Identify which cell holds the provided text, then report its (X, Y) central coordinate. 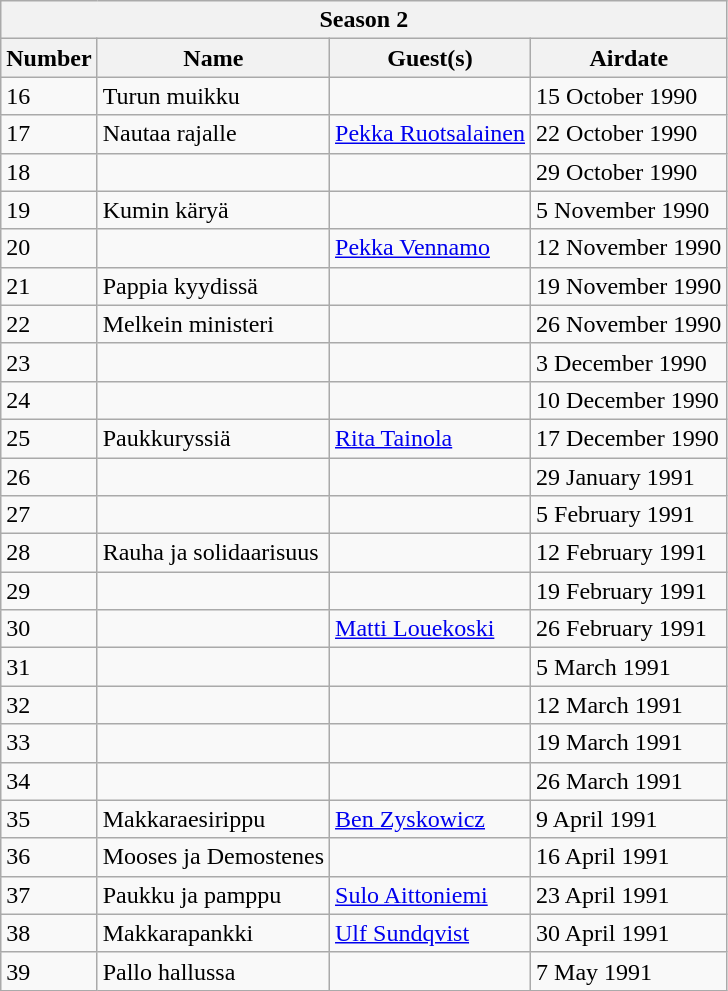
Guest(s) (430, 58)
Ben Zyskowicz (430, 819)
12 November 1990 (629, 248)
33 (49, 743)
Name (213, 58)
Mooses ja Demostenes (213, 857)
Ulf Sundqvist (430, 933)
30 April 1991 (629, 933)
Makkarapankki (213, 933)
17 December 1990 (629, 438)
31 (49, 667)
26 (49, 477)
Pekka Vennamo (430, 248)
37 (49, 895)
21 (49, 286)
7 May 1991 (629, 971)
12 February 1991 (629, 553)
19 March 1991 (629, 743)
25 (49, 438)
27 (49, 515)
28 (49, 553)
9 April 1991 (629, 819)
Paukku ja pamppu (213, 895)
Pallo hallussa (213, 971)
Pappia kyydissä (213, 286)
Pekka Ruotsalainen (430, 134)
22 (49, 324)
23 (49, 362)
30 (49, 629)
Turun muikku (213, 96)
16 April 1991 (629, 857)
Kumin käryä (213, 210)
16 (49, 96)
19 November 1990 (629, 286)
22 October 1990 (629, 134)
19 February 1991 (629, 591)
23 April 1991 (629, 895)
12 March 1991 (629, 705)
5 November 1990 (629, 210)
Paukkuryssiä (213, 438)
26 March 1991 (629, 781)
Rita Tainola (430, 438)
32 (49, 705)
39 (49, 971)
34 (49, 781)
26 February 1991 (629, 629)
Sulo Aittoniemi (430, 895)
26 November 1990 (629, 324)
Matti Louekoski (430, 629)
Rauha ja solidaarisuus (213, 553)
38 (49, 933)
17 (49, 134)
5 February 1991 (629, 515)
15 October 1990 (629, 96)
Nautaa rajalle (213, 134)
29 (49, 591)
Melkein ministeri (213, 324)
24 (49, 400)
18 (49, 172)
19 (49, 210)
36 (49, 857)
20 (49, 248)
Airdate (629, 58)
5 March 1991 (629, 667)
29 January 1991 (629, 477)
Makkaraesirippu (213, 819)
10 December 1990 (629, 400)
Season 2 (364, 20)
3 December 1990 (629, 362)
29 October 1990 (629, 172)
35 (49, 819)
Number (49, 58)
